Provide the (X, Y) coordinate of the cell's center where the given text is located.  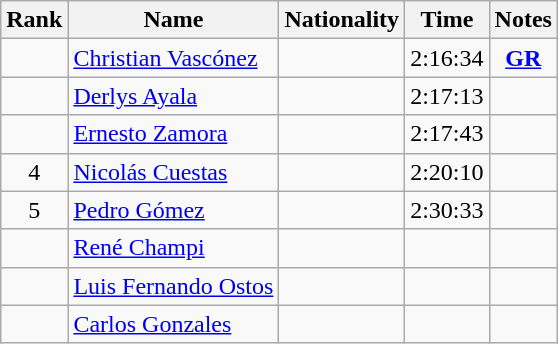
Pedro Gómez (174, 210)
2:17:43 (447, 134)
Nationality (342, 20)
Luis Fernando Ostos (174, 286)
Carlos Gonzales (174, 324)
2:30:33 (447, 210)
4 (34, 172)
Christian Vascónez (174, 58)
Nicolás Cuestas (174, 172)
Name (174, 20)
5 (34, 210)
Ernesto Zamora (174, 134)
Time (447, 20)
René Champi (174, 248)
Rank (34, 20)
2:17:13 (447, 96)
2:16:34 (447, 58)
GR (523, 58)
Derlys Ayala (174, 96)
Notes (523, 20)
2:20:10 (447, 172)
